Search for the cell housing the specified text and yield its (X, Y) center coordinate. 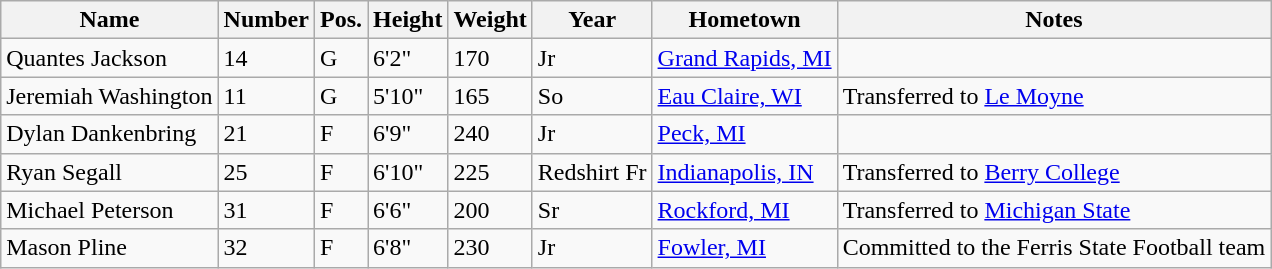
Grand Rapids, MI (744, 58)
21 (266, 134)
Hometown (744, 20)
Indianapolis, IN (744, 172)
Ryan Segall (110, 172)
225 (490, 172)
Peck, MI (744, 134)
200 (490, 210)
Eau Claire, WI (744, 96)
Dylan Dankenbring (110, 134)
14 (266, 58)
32 (266, 248)
Height (408, 20)
25 (266, 172)
Sr (592, 210)
So (592, 96)
Quantes Jackson (110, 58)
6'10" (408, 172)
6'6" (408, 210)
Weight (490, 20)
Name (110, 20)
Year (592, 20)
Rockford, MI (744, 210)
Mason Pline (110, 248)
Redshirt Fr (592, 172)
Jeremiah Washington (110, 96)
Transferred to Berry College (1054, 172)
11 (266, 96)
Pos. (340, 20)
Fowler, MI (744, 248)
6'8" (408, 248)
31 (266, 210)
Notes (1054, 20)
Transferred to Michigan State (1054, 210)
Committed to the Ferris State Football team (1054, 248)
Number (266, 20)
6'9" (408, 134)
165 (490, 96)
6'2" (408, 58)
240 (490, 134)
Transferred to Le Moyne (1054, 96)
5'10" (408, 96)
230 (490, 248)
170 (490, 58)
Michael Peterson (110, 210)
